For the text-containing cell, return its midpoint in (x, y) coordinate format. 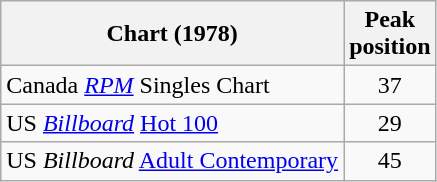
37 (390, 85)
29 (390, 123)
US Billboard Hot 100 (172, 123)
45 (390, 161)
Chart (1978) (172, 34)
Canada RPM Singles Chart (172, 85)
US Billboard Adult Contemporary (172, 161)
Peakposition (390, 34)
